Extract the [X, Y] coordinate from the center of the cell holding the provided text.  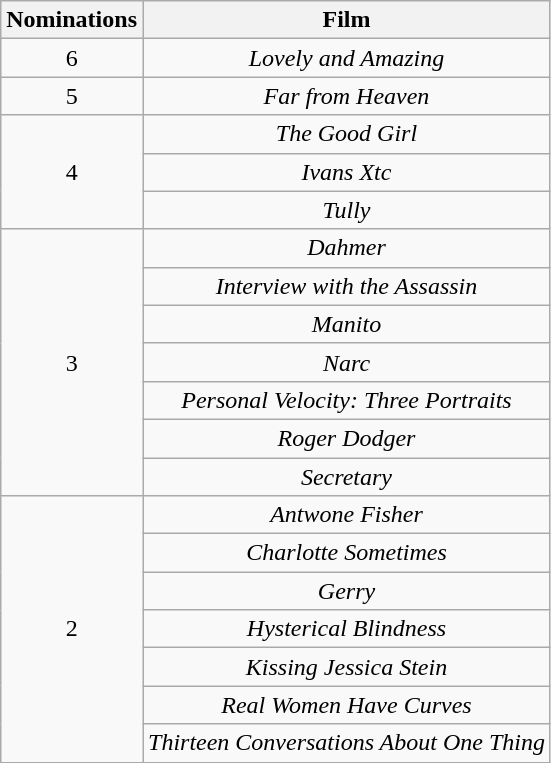
Ivans Xtc [346, 172]
Kissing Jessica Stein [346, 667]
Gerry [346, 591]
Roger Dodger [346, 438]
Narc [346, 362]
The Good Girl [346, 134]
Secretary [346, 477]
Lovely and Amazing [346, 58]
Nominations [72, 20]
Antwone Fisher [346, 515]
5 [72, 96]
Film [346, 20]
Far from Heaven [346, 96]
Interview with the Assassin [346, 286]
3 [72, 362]
Hysterical Blindness [346, 629]
Real Women Have Curves [346, 705]
Dahmer [346, 248]
Personal Velocity: Three Portraits [346, 400]
2 [72, 629]
Charlotte Sometimes [346, 553]
6 [72, 58]
4 [72, 172]
Thirteen Conversations About One Thing [346, 743]
Manito [346, 324]
Tully [346, 210]
